Find where the given text appears and provide that cell's center as [x, y] coordinate. 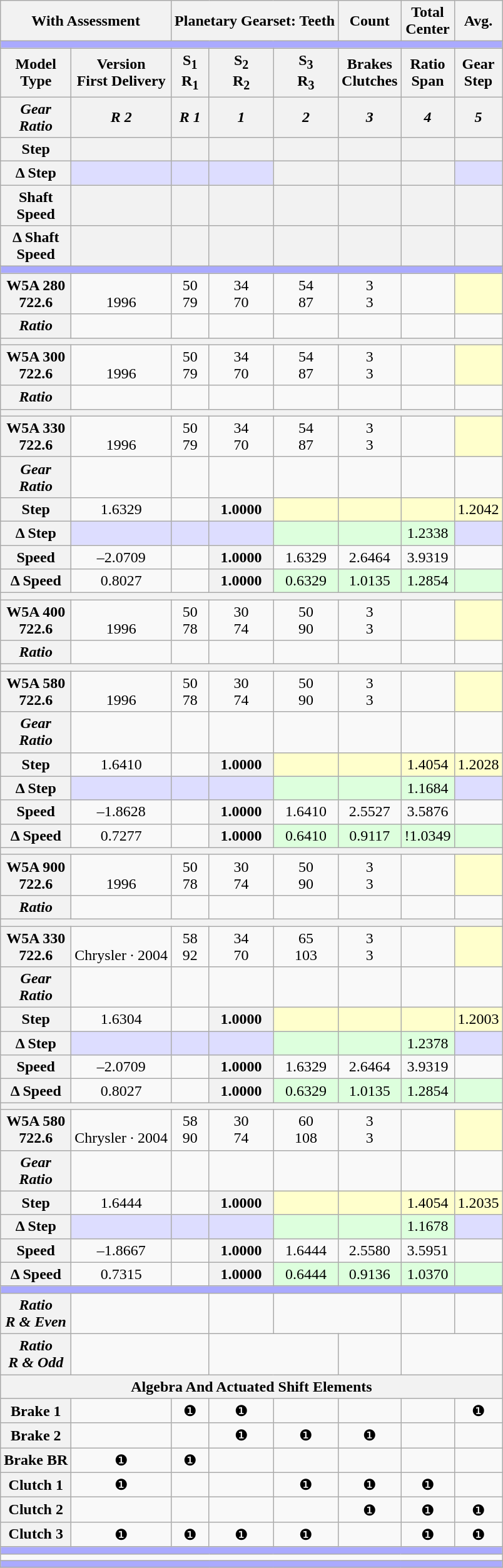
S3R3 [305, 73]
Count [370, 21]
BrakesClutches [370, 73]
1 [241, 116]
0.9117 [370, 836]
1.1678 [428, 1227]
–1.8628 [121, 812]
S2R2 [241, 73]
Planetary Gearset: Teeth [255, 21]
1.6304 [121, 1019]
4 [428, 116]
0.7277 [121, 836]
5892 [190, 946]
With Assessment [86, 21]
W5A 900722.6 [36, 874]
1.2378 [428, 1043]
2.5580 [370, 1250]
S1R1 [190, 73]
Clutch 3 [36, 1534]
ModelType [36, 73]
1.2035 [478, 1203]
0.6410 [305, 836]
1.2028 [478, 764]
1.2003 [478, 1019]
R 2 [121, 116]
Avg. [478, 21]
GearStep [478, 73]
2 [305, 116]
0.6444 [305, 1274]
Algebra And Actuated Shift Elements [251, 1387]
VersionFirst Delivery [121, 73]
W5A 300722.6 [36, 365]
Brake 1 [36, 1411]
3.5876 [428, 812]
65103 [305, 946]
1.1684 [428, 788]
3.5951 [428, 1250]
5890 [190, 1130]
TotalCenter [428, 21]
R 1 [190, 116]
RatioR & Even [36, 1313]
1.2042 [478, 509]
W5A 280722.6 [36, 294]
1.2338 [428, 533]
Clutch 2 [36, 1510]
1.0370 [428, 1274]
5 [478, 116]
3 [370, 116]
–1.8667 [121, 1250]
Clutch 1 [36, 1485]
Brake BR [36, 1460]
RatioR & Odd [36, 1353]
RatioSpan [428, 73]
Brake 2 [36, 1435]
2.5527 [370, 812]
!1.0349 [428, 836]
Δ ShaftSpeed [36, 246]
60108 [305, 1130]
0.9136 [370, 1274]
ShaftSpeed [36, 205]
W5A 400722.6 [36, 620]
0.7315 [121, 1274]
